From the cell containing the given text, extract its center point as [X, Y] coordinate. 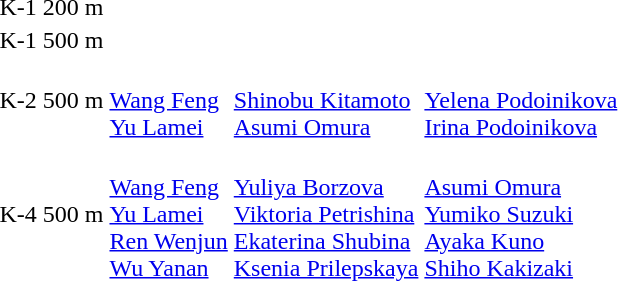
Shinobu KitamotoAsumi Omura [326, 100]
Wang FengYu Lamei [168, 100]
